From the cell containing the given text, extract its center point as (x, y) coordinate. 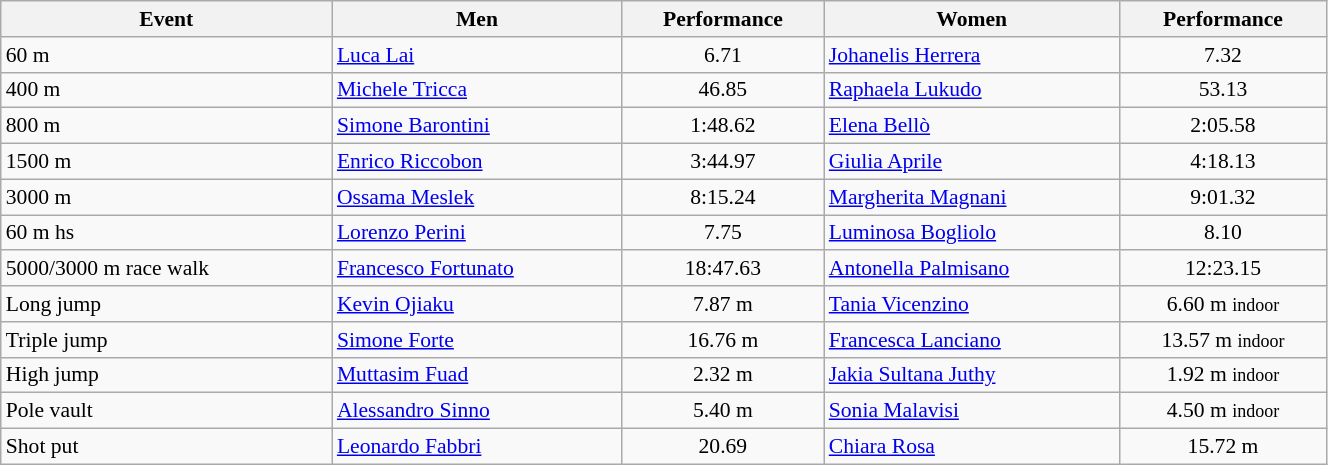
53.13 (1224, 90)
4.50 m indoor (1224, 411)
4:18.13 (1224, 162)
18:47.63 (723, 269)
1500 m (166, 162)
Elena Bellò (972, 126)
Muttasim Fuad (477, 375)
16.76 m (723, 340)
Lorenzo Perini (477, 233)
Jakia Sultana Juthy (972, 375)
3:44.97 (723, 162)
High jump (166, 375)
Antonella Palmisano (972, 269)
20.69 (723, 447)
Ossama Meslek (477, 197)
Francesco Fortunato (477, 269)
7.75 (723, 233)
Raphaela Lukudo (972, 90)
60 m (166, 55)
12:23.15 (1224, 269)
Leonardo Fabbri (477, 447)
2.32 m (723, 375)
5.40 m (723, 411)
Sonia Malavisi (972, 411)
Luminosa Bogliolo (972, 233)
46.85 (723, 90)
1:48.62 (723, 126)
5000/3000 m race walk (166, 269)
Men (477, 19)
Tania Vicenzino (972, 304)
15.72 m (1224, 447)
Triple jump (166, 340)
Pole vault (166, 411)
Giulia Aprile (972, 162)
9:01.32 (1224, 197)
Johanelis Herrera (972, 55)
8:15.24 (723, 197)
6.60 m indoor (1224, 304)
Simone Forte (477, 340)
Margherita Magnani (972, 197)
7.87 m (723, 304)
Long jump (166, 304)
Kevin Ojiaku (477, 304)
Francesca Lanciano (972, 340)
Alessandro Sinno (477, 411)
800 m (166, 126)
Shot put (166, 447)
Enrico Riccobon (477, 162)
Event (166, 19)
13.57 m indoor (1224, 340)
3000 m (166, 197)
8.10 (1224, 233)
2:05.58 (1224, 126)
7.32 (1224, 55)
6.71 (723, 55)
Women (972, 19)
Simone Barontini (477, 126)
1.92 m indoor (1224, 375)
Luca Lai (477, 55)
400 m (166, 90)
Michele Tricca (477, 90)
60 m hs (166, 233)
Chiara Rosa (972, 447)
